Capture the cell that displays the provided text and extract its (X, Y) central coordinate. 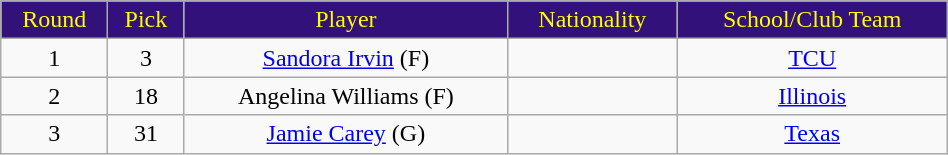
Texas (812, 134)
Illinois (812, 96)
Nationality (593, 20)
Player (346, 20)
Angelina Williams (F) (346, 96)
School/Club Team (812, 20)
TCU (812, 58)
Round (54, 20)
Pick (146, 20)
1 (54, 58)
Jamie Carey (G) (346, 134)
2 (54, 96)
31 (146, 134)
18 (146, 96)
Sandora Irvin (F) (346, 58)
